Search for the cell housing the specified text and yield its [X, Y] center coordinate. 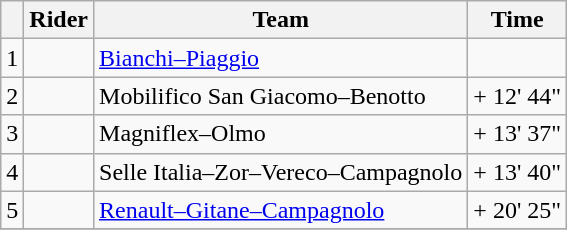
Time [518, 20]
2 [12, 96]
+ 13' 40" [518, 172]
+ 13' 37" [518, 134]
Renault–Gitane–Campagnolo [281, 210]
+ 20' 25" [518, 210]
Team [281, 20]
5 [12, 210]
Bianchi–Piaggio [281, 58]
Mobilifico San Giacomo–Benotto [281, 96]
4 [12, 172]
Rider [59, 20]
+ 12' 44" [518, 96]
Selle Italia–Zor–Vereco–Campagnolo [281, 172]
1 [12, 58]
3 [12, 134]
Magniflex–Olmo [281, 134]
